Scan for the cell matching the given text and deliver its (X, Y) coordinate at center. 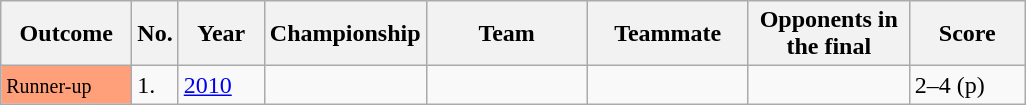
2–4 (p) (967, 85)
Year (221, 34)
Teammate (668, 34)
Championship (345, 34)
2010 (221, 85)
1. (155, 85)
Team (506, 34)
Outcome (66, 34)
Score (967, 34)
Runner-up (66, 85)
Opponents in the final (828, 34)
No. (155, 34)
